Search for the cell housing the specified text and yield its [X, Y] center coordinate. 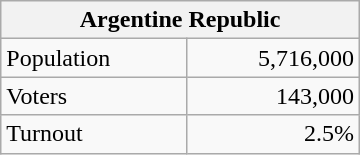
Voters [94, 96]
Turnout [94, 134]
143,000 [274, 96]
5,716,000 [274, 58]
Argentine Republic [180, 20]
Population [94, 58]
2.5% [274, 134]
